Scan for the cell matching the given text and deliver its (X, Y) coordinate at center. 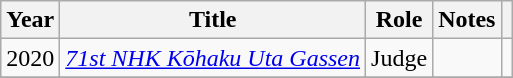
71st NHK Kōhaku Uta Gassen (213, 58)
Title (213, 20)
2020 (30, 58)
Role (400, 20)
Judge (400, 58)
Year (30, 20)
Notes (467, 20)
